Identify which cell holds the provided text, then report its (X, Y) central coordinate. 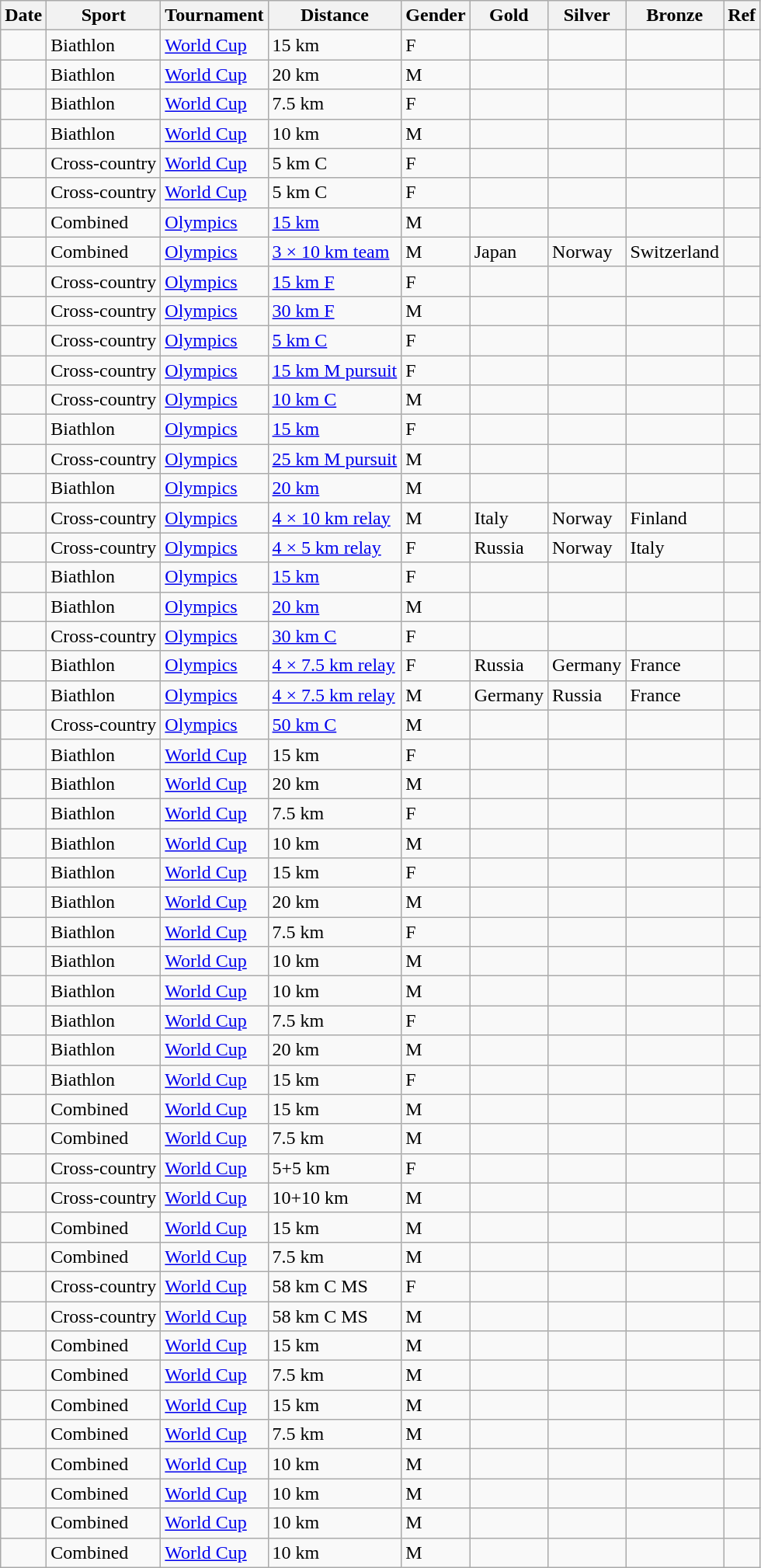
Japan (509, 252)
30 km C (335, 636)
50 km C (335, 725)
5+5 km (335, 1168)
Switzerland (675, 252)
Gold (509, 16)
4 × 5 km relay (335, 548)
Distance (335, 16)
4 × 10 km relay (335, 518)
Sport (104, 16)
Date (23, 16)
Bronze (675, 16)
10+10 km (335, 1198)
25 km M pursuit (335, 459)
Ref (742, 16)
Tournament (214, 16)
Finland (675, 518)
Silver (587, 16)
Gender (436, 16)
10 km C (335, 400)
3 × 10 km team (335, 252)
30 km F (335, 311)
15 km F (335, 281)
15 km M pursuit (335, 370)
